Capture the cell that displays the provided text and extract its [X, Y] central coordinate. 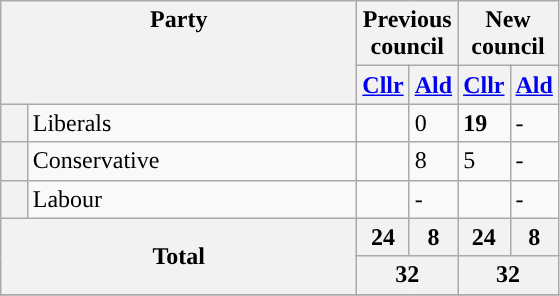
5 [484, 161]
Conservative [192, 161]
New council [508, 34]
Liberals [192, 123]
0 [433, 123]
19 [484, 123]
Party [179, 52]
Total [179, 256]
Labour [192, 199]
Previous council [408, 34]
